Identify which cell holds the provided text, then report its (X, Y) central coordinate. 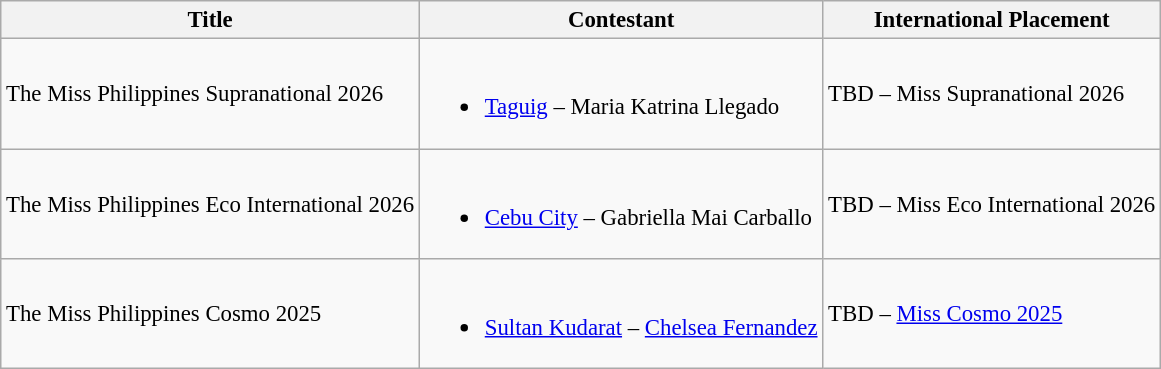
TBD – Miss Cosmo 2025 (992, 314)
Title (210, 20)
Taguig – Maria Katrina Llegado (620, 94)
Contestant (620, 20)
Cebu City – Gabriella Mai Carballo (620, 204)
TBD – Miss Supranational 2026 (992, 94)
TBD – Miss Eco International 2026 (992, 204)
The Miss Philippines Supranational 2026 (210, 94)
The Miss Philippines Eco International 2026 (210, 204)
International Placement (992, 20)
Sultan Kudarat – Chelsea Fernandez (620, 314)
The Miss Philippines Cosmo 2025 (210, 314)
